Pinpoint the cell where the given text exists, returning its [x, y] midpoint coordinate. 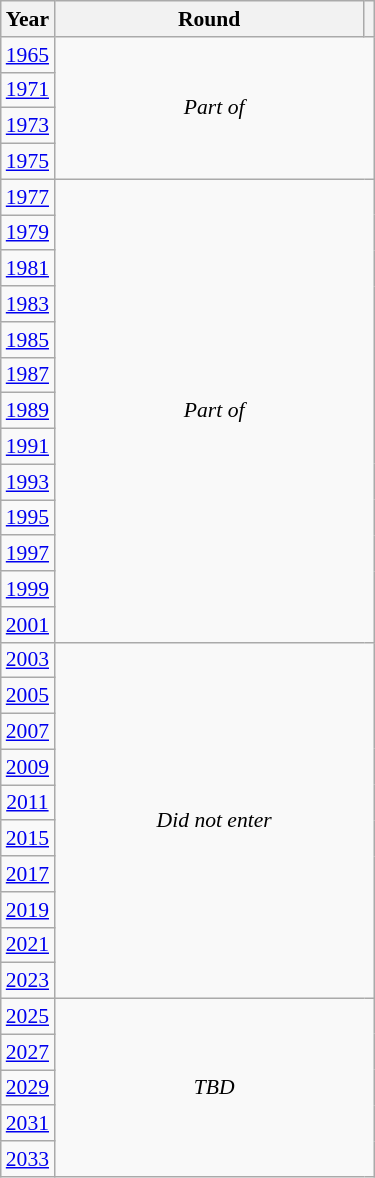
1993 [28, 482]
1977 [28, 197]
2015 [28, 839]
1985 [28, 340]
2007 [28, 732]
1999 [28, 589]
1973 [28, 126]
1965 [28, 55]
2011 [28, 803]
Did not enter [214, 820]
2021 [28, 945]
Year [28, 19]
1983 [28, 304]
1989 [28, 411]
1981 [28, 269]
2029 [28, 1088]
2033 [28, 1159]
2025 [28, 1017]
2019 [28, 910]
1975 [28, 162]
1997 [28, 554]
2001 [28, 625]
2023 [28, 981]
2005 [28, 696]
Round [209, 19]
2017 [28, 874]
2009 [28, 767]
1991 [28, 447]
2031 [28, 1124]
2003 [28, 660]
1995 [28, 518]
TBD [214, 1088]
1979 [28, 233]
1971 [28, 90]
1987 [28, 375]
2027 [28, 1052]
